Pinpoint the cell where the given text exists, returning its [X, Y] midpoint coordinate. 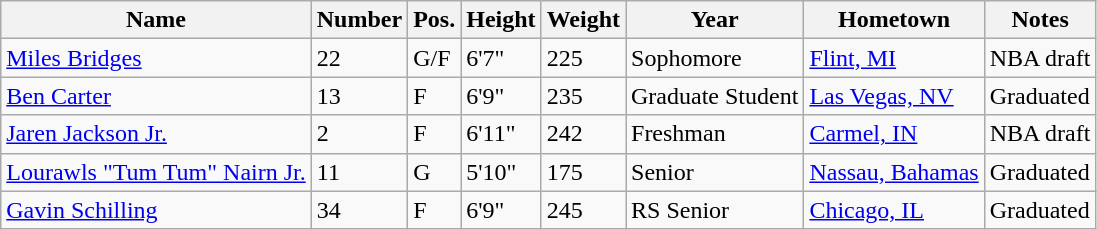
Carmel, IN [894, 134]
RS Senior [715, 210]
Jaren Jackson Jr. [156, 134]
Freshman [715, 134]
245 [583, 210]
Notes [1040, 20]
Flint, MI [894, 58]
Lourawls "Tum Tum" Nairn Jr. [156, 172]
175 [583, 172]
5'10" [501, 172]
235 [583, 96]
Gavin Schilling [156, 210]
Pos. [434, 20]
Name [156, 20]
Hometown [894, 20]
Graduate Student [715, 96]
Year [715, 20]
6'11" [501, 134]
Weight [583, 20]
Height [501, 20]
Las Vegas, NV [894, 96]
34 [359, 210]
Sophomore [715, 58]
225 [583, 58]
11 [359, 172]
6'7" [501, 58]
242 [583, 134]
2 [359, 134]
22 [359, 58]
Senior [715, 172]
Miles Bridges [156, 58]
Ben Carter [156, 96]
13 [359, 96]
G [434, 172]
Nassau, Bahamas [894, 172]
Number [359, 20]
Chicago, IL [894, 210]
G/F [434, 58]
